From the cell containing the given text, extract its center point as [X, Y] coordinate. 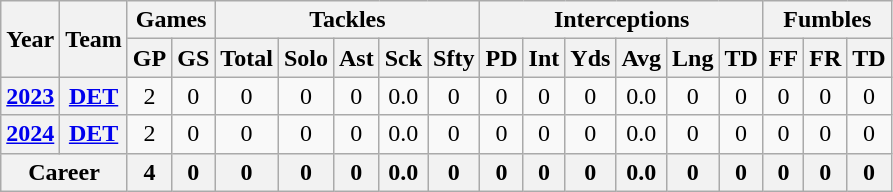
Year [30, 39]
Tackles [348, 20]
Career [64, 172]
2023 [30, 96]
Avg [642, 58]
GP [149, 58]
Sfty [454, 58]
Total [247, 58]
Sck [403, 58]
Solo [306, 58]
Games [170, 20]
PD [502, 58]
Interceptions [622, 20]
Ast [356, 58]
FF [783, 58]
Team [94, 39]
FR [826, 58]
Fumbles [827, 20]
2024 [30, 134]
Yds [590, 58]
GS [194, 58]
4 [149, 172]
Lng [692, 58]
Int [544, 58]
